Locate the cell with the specified text and output its (X, Y) center coordinate. 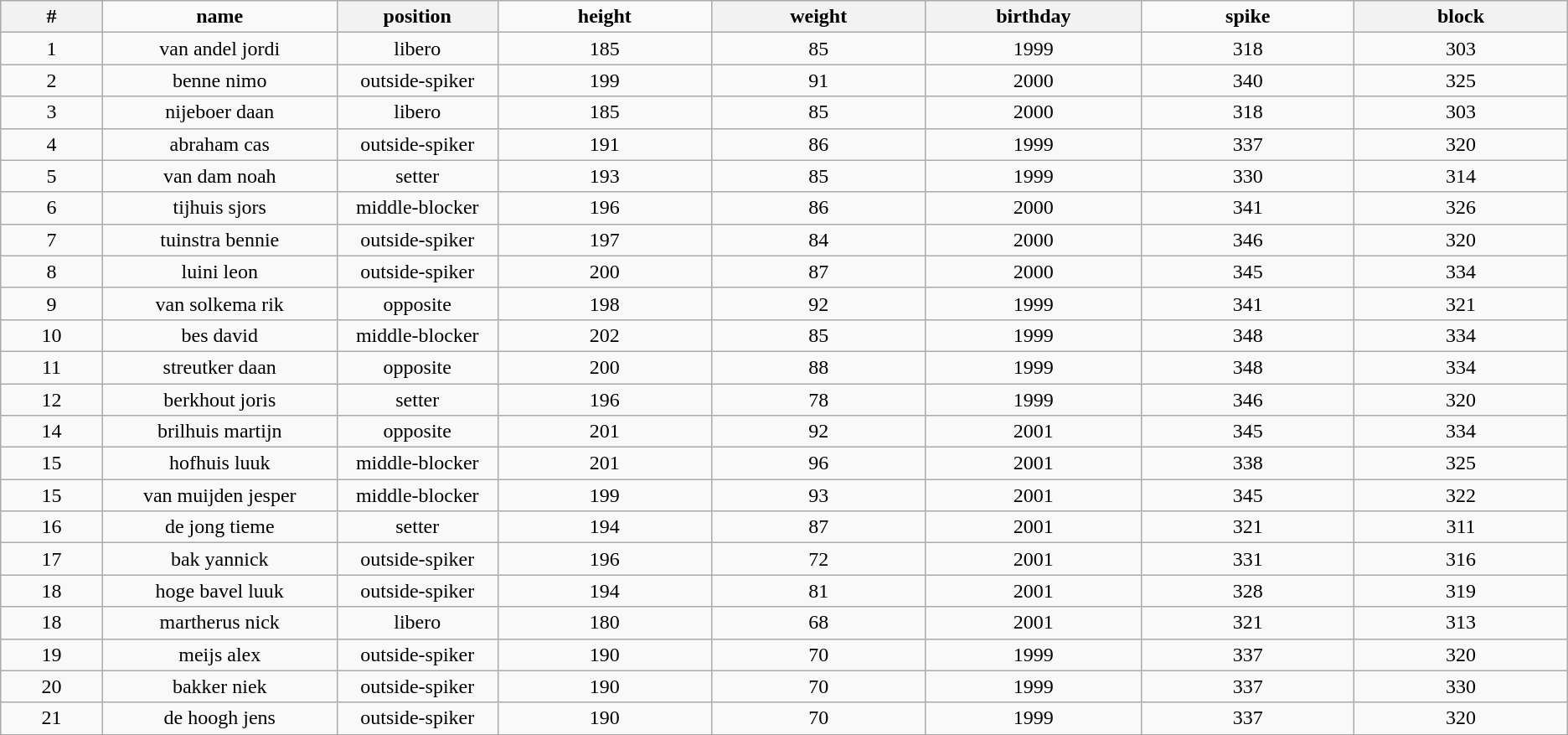
14 (52, 432)
11 (52, 367)
12 (52, 400)
313 (1461, 623)
position (417, 17)
5 (52, 176)
bak yannick (219, 559)
de hoogh jens (219, 718)
91 (818, 80)
10 (52, 335)
72 (818, 559)
322 (1461, 495)
96 (818, 463)
berkhout joris (219, 400)
van solkema rik (219, 303)
202 (605, 335)
17 (52, 559)
4 (52, 144)
van muijden jesper (219, 495)
van andel jordi (219, 49)
birthday (1034, 17)
191 (605, 144)
van dam noah (219, 176)
8 (52, 272)
tuinstra bennie (219, 240)
314 (1461, 176)
tijhuis sjors (219, 208)
nijeboer daan (219, 112)
brilhuis martijn (219, 432)
hofhuis luuk (219, 463)
326 (1461, 208)
1 (52, 49)
19 (52, 655)
78 (818, 400)
2 (52, 80)
21 (52, 718)
9 (52, 303)
311 (1461, 527)
martherus nick (219, 623)
328 (1248, 591)
3 (52, 112)
20 (52, 686)
hoge bavel luuk (219, 591)
16 (52, 527)
88 (818, 367)
81 (818, 591)
spike (1248, 17)
de jong tieme (219, 527)
block (1461, 17)
193 (605, 176)
streutker daan (219, 367)
luini leon (219, 272)
bes david (219, 335)
93 (818, 495)
benne nimo (219, 80)
180 (605, 623)
abraham cas (219, 144)
340 (1248, 80)
7 (52, 240)
197 (605, 240)
316 (1461, 559)
198 (605, 303)
# (52, 17)
bakker niek (219, 686)
68 (818, 623)
319 (1461, 591)
331 (1248, 559)
meijs alex (219, 655)
338 (1248, 463)
weight (818, 17)
name (219, 17)
84 (818, 240)
6 (52, 208)
height (605, 17)
